Determine the (X, Y) coordinate at the center of the cell enclosing the given text.  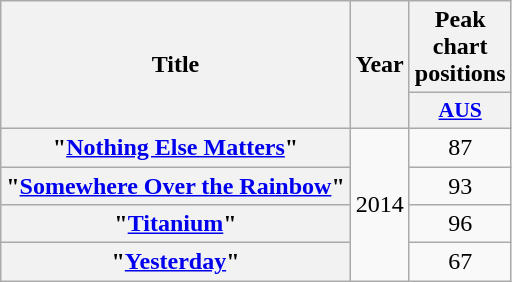
"Nothing Else Matters" (176, 147)
Peak chart positions (460, 47)
AUS (460, 111)
Year (380, 65)
"Yesterday" (176, 262)
87 (460, 147)
2014 (380, 204)
Title (176, 65)
93 (460, 185)
67 (460, 262)
96 (460, 224)
"Somewhere Over the Rainbow" (176, 185)
"Titanium" (176, 224)
